Return the [X, Y] coordinate for the center point of the cell that contains the specified text.  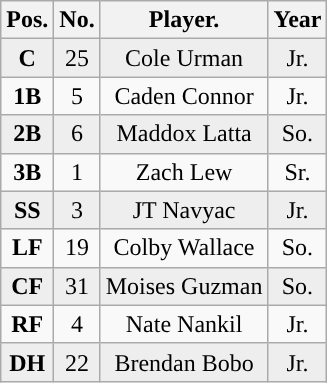
3 [77, 210]
22 [77, 362]
C [28, 58]
Moises Guzman [184, 286]
SS [28, 210]
1B [28, 96]
Player. [184, 20]
No. [77, 20]
2B [28, 134]
DH [28, 362]
Cole Urman [184, 58]
Caden Connor [184, 96]
Brendan Bobo [184, 362]
3B [28, 172]
RF [28, 324]
LF [28, 248]
Year [298, 20]
19 [77, 248]
CF [28, 286]
5 [77, 96]
Pos. [28, 20]
25 [77, 58]
6 [77, 134]
Zach Lew [184, 172]
31 [77, 286]
Colby Wallace [184, 248]
Maddox Latta [184, 134]
Sr. [298, 172]
Nate Nankil [184, 324]
4 [77, 324]
1 [77, 172]
JT Navyac [184, 210]
